Extract the (x, y) coordinate from the center of the cell holding the provided text.  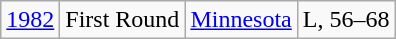
First Round (122, 20)
1982 (30, 20)
Minnesota (241, 20)
L, 56–68 (346, 20)
